For the text-containing cell, return its midpoint in (X, Y) coordinate format. 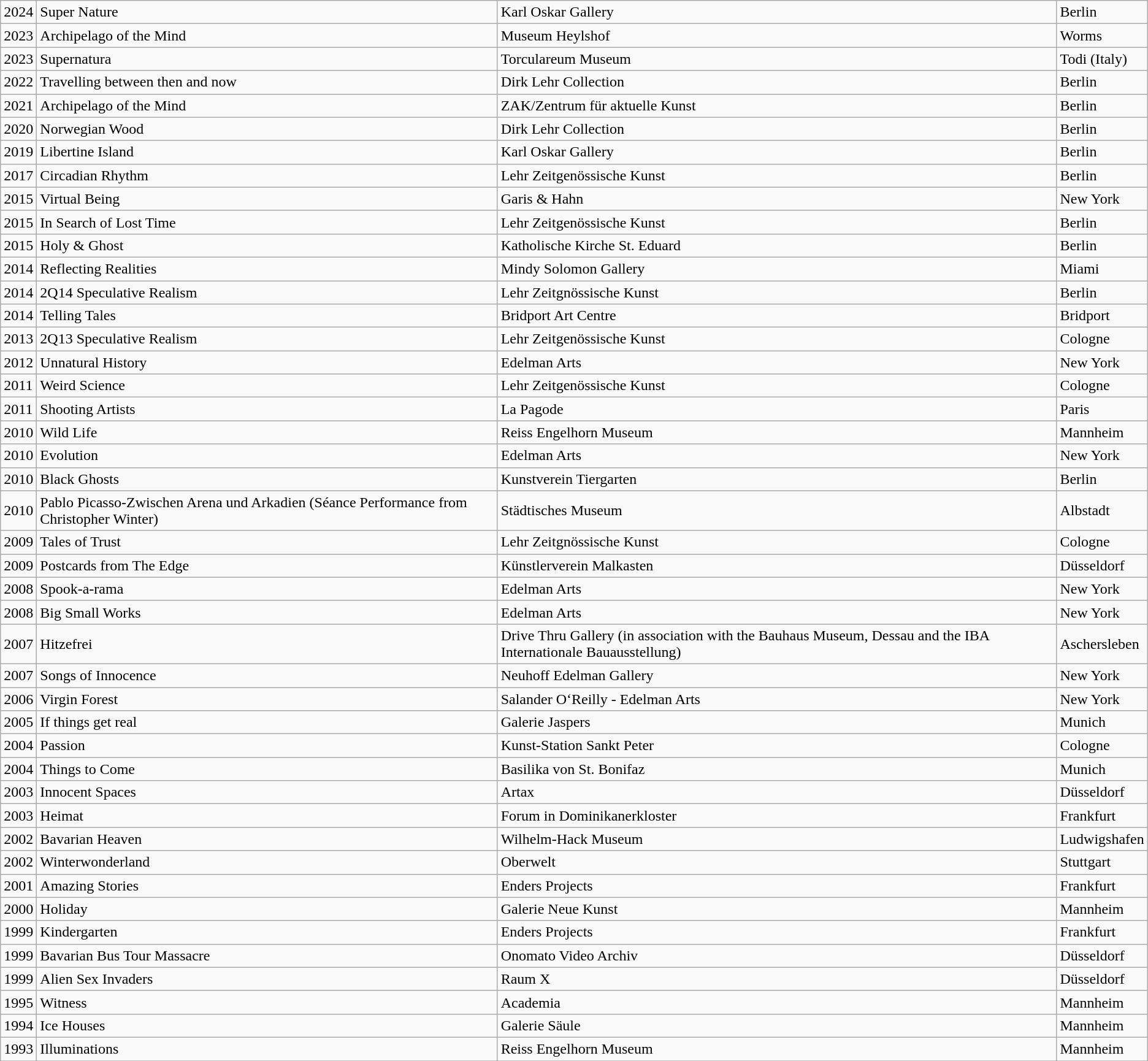
Bridport Art Centre (777, 316)
1995 (18, 1002)
2024 (18, 12)
Witness (267, 1002)
Galerie Jaspers (777, 722)
Oberwelt (777, 862)
Künstlerverein Malkasten (777, 565)
Postcards from The Edge (267, 565)
Norwegian Wood (267, 129)
Salander O‘Reilly - Edelman Arts (777, 699)
Big Small Works (267, 612)
Worms (1102, 36)
Innocent Spaces (267, 792)
Museum Heylshof (777, 36)
Academia (777, 1002)
Ludwigshafen (1102, 839)
Raum X (777, 979)
Kindergarten (267, 932)
Paris (1102, 409)
Amazing Stories (267, 886)
Pablo Picasso-Zwischen Arena und Arkadien (Séance Performance from Christopher Winter) (267, 510)
Circadian Rhythm (267, 175)
Kunst-Station Sankt Peter (777, 746)
2006 (18, 699)
2001 (18, 886)
Galerie Neue Kunst (777, 909)
Winterwonderland (267, 862)
Heimat (267, 816)
Virtual Being (267, 199)
In Search of Lost Time (267, 222)
Holy & Ghost (267, 245)
Unnatural History (267, 362)
Wilhelm-Hack Museum (777, 839)
Weird Science (267, 386)
2Q13 Speculative Realism (267, 339)
Bavarian Bus Tour Massacre (267, 956)
Onomato Video Archiv (777, 956)
Shooting Artists (267, 409)
2012 (18, 362)
1994 (18, 1025)
Galerie Säule (777, 1025)
2000 (18, 909)
2013 (18, 339)
2019 (18, 152)
Reflecting Realities (267, 269)
Things to Come (267, 769)
Wild Life (267, 432)
Hitzefrei (267, 644)
2022 (18, 82)
2Q14 Speculative Realism (267, 293)
Basilika von St. Bonifaz (777, 769)
Holiday (267, 909)
2005 (18, 722)
Virgin Forest (267, 699)
2017 (18, 175)
Städtisches Museum (777, 510)
Miami (1102, 269)
Kunstverein Tiergarten (777, 479)
Drive Thru Gallery (in association with the Bauhaus Museum, Dessau and the IBA Internationale Bauausstellung) (777, 644)
Artax (777, 792)
Tales of Trust (267, 542)
Torculareum Museum (777, 59)
Spook-a-rama (267, 589)
Supernatura (267, 59)
Libertine Island (267, 152)
1993 (18, 1049)
Illuminations (267, 1049)
Stuttgart (1102, 862)
La Pagode (777, 409)
Super Nature (267, 12)
Bavarian Heaven (267, 839)
Evolution (267, 456)
Aschersleben (1102, 644)
Passion (267, 746)
ZAK/Zentrum für aktuelle Kunst (777, 105)
Todi (Italy) (1102, 59)
If things get real (267, 722)
Telling Tales (267, 316)
Neuhoff Edelman Gallery (777, 675)
Ice Houses (267, 1025)
Katholische Kirche St. Eduard (777, 245)
Forum in Dominikanerkloster (777, 816)
2020 (18, 129)
Garis & Hahn (777, 199)
Mindy Solomon Gallery (777, 269)
Songs of Innocence (267, 675)
Black Ghosts (267, 479)
Alien Sex Invaders (267, 979)
Albstadt (1102, 510)
Travelling between then and now (267, 82)
2021 (18, 105)
Bridport (1102, 316)
